For the text-containing cell, return its midpoint in [x, y] coordinate format. 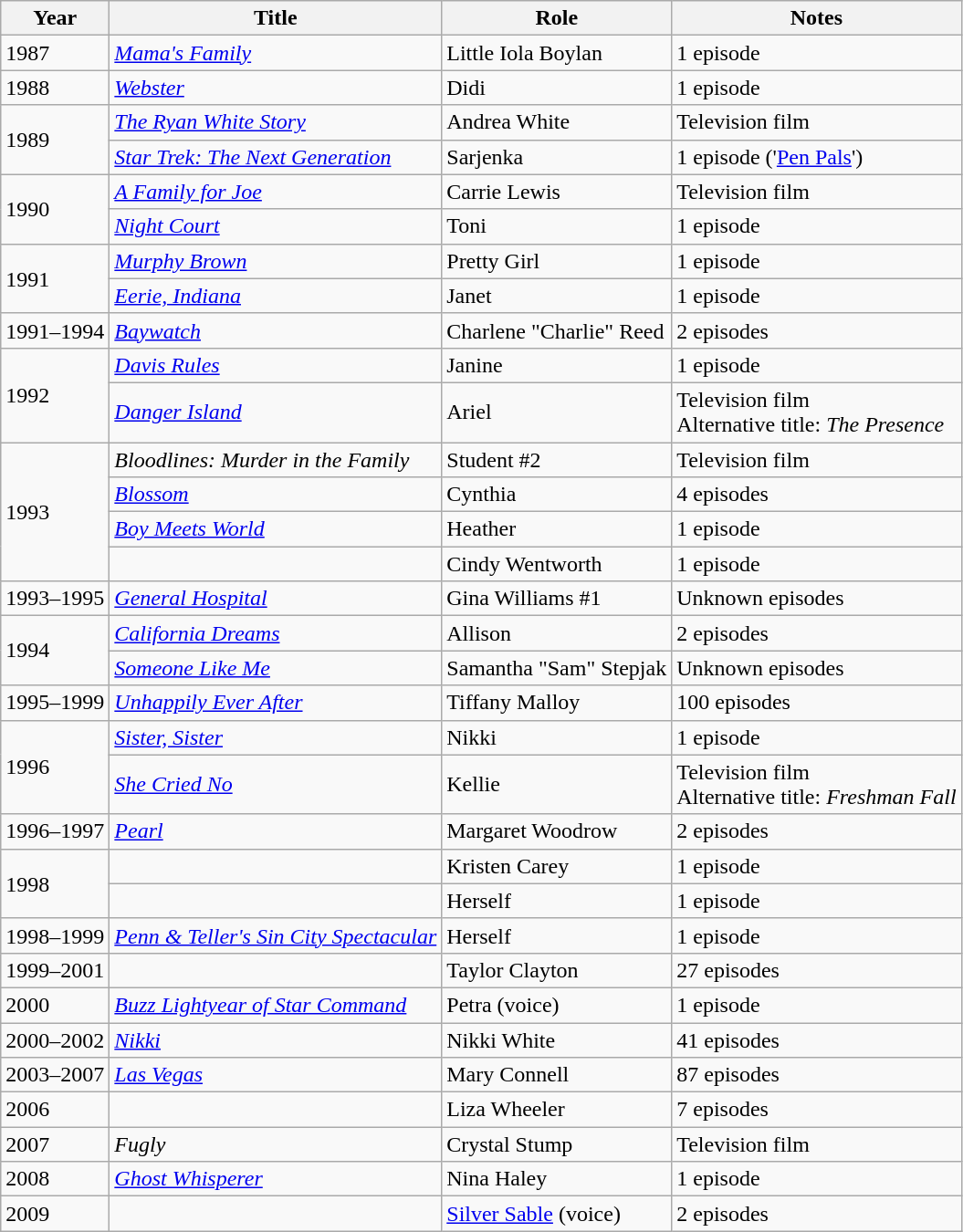
Television filmAlternative title: The Presence [816, 412]
2009 [55, 1214]
Samantha "Sam" Stepjak [557, 668]
Little Iola Boylan [557, 53]
Star Trek: The Next Generation [276, 157]
Murphy Brown [276, 261]
27 episodes [816, 970]
Blossom [276, 495]
Kristen Carey [557, 866]
Ariel [557, 412]
Crystal Stump [557, 1144]
1992 [55, 394]
100 episodes [816, 703]
1999–2001 [55, 970]
Eerie, Indiana [276, 296]
Sarjenka [557, 157]
1998–1999 [55, 935]
Notes [816, 18]
41 episodes [816, 1039]
Boy Meets World [276, 529]
General Hospital [276, 599]
Nikki White [557, 1039]
Toni [557, 226]
Buzz Lightyear of Star Command [276, 1005]
Didi [557, 88]
2008 [55, 1179]
2000–2002 [55, 1039]
1991–1994 [55, 330]
Margaret Woodrow [557, 831]
Silver Sable (voice) [557, 1214]
Pearl [276, 831]
Fugly [276, 1144]
Mama's Family [276, 53]
Gina Williams #1 [557, 599]
2000 [55, 1005]
Charlene "Charlie" Reed [557, 330]
Petra (voice) [557, 1005]
Title [276, 18]
1998 [55, 883]
Liza Wheeler [557, 1110]
Carrie Lewis [557, 192]
1988 [55, 88]
Year [55, 18]
Andrea White [557, 122]
Pretty Girl [557, 261]
Baywatch [276, 330]
Danger Island [276, 412]
A Family for Joe [276, 192]
Taylor Clayton [557, 970]
1991 [55, 278]
1994 [55, 651]
1995–1999 [55, 703]
2003–2007 [55, 1075]
Penn & Teller's Sin City Spectacular [276, 935]
Role [557, 18]
1993–1995 [55, 599]
7 episodes [816, 1110]
Mary Connell [557, 1075]
1 episode ('Pen Pals') [816, 157]
Sister, Sister [276, 737]
The Ryan White Story [276, 122]
Ghost Whisperer [276, 1179]
Allison [557, 633]
California Dreams [276, 633]
Night Court [276, 226]
Cindy Wentworth [557, 564]
Unhappily Ever After [276, 703]
1996 [55, 767]
87 episodes [816, 1075]
1996–1997 [55, 831]
1990 [55, 209]
Nina Haley [557, 1179]
Kellie [557, 785]
1989 [55, 140]
Davis Rules [276, 365]
She Cried No [276, 785]
2006 [55, 1110]
1987 [55, 53]
Tiffany Malloy [557, 703]
Webster [276, 88]
1993 [55, 511]
Student #2 [557, 459]
Television filmAlternative title: Freshman Fall [816, 785]
2007 [55, 1144]
Heather [557, 529]
Las Vegas [276, 1075]
Cynthia [557, 495]
Janet [557, 296]
4 episodes [816, 495]
Janine [557, 365]
Bloodlines: Murder in the Family [276, 459]
Someone Like Me [276, 668]
